Provide the [x, y] coordinate of the cell's center where the given text is located.  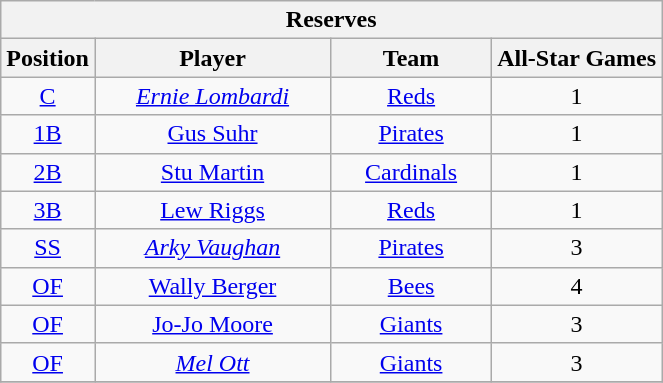
Mel Ott [212, 362]
C [48, 96]
Gus Suhr [212, 134]
All-Star Games [577, 58]
1B [48, 134]
Cardinals [412, 172]
4 [577, 286]
Jo-Jo Moore [212, 324]
Wally Berger [212, 286]
3B [48, 210]
Arky Vaughan [212, 248]
2B [48, 172]
Ernie Lombardi [212, 96]
Bees [412, 286]
Player [212, 58]
Lew Riggs [212, 210]
Position [48, 58]
Stu Martin [212, 172]
SS [48, 248]
Reserves [332, 20]
Team [412, 58]
